For the text-containing cell, return its midpoint in [X, Y] coordinate format. 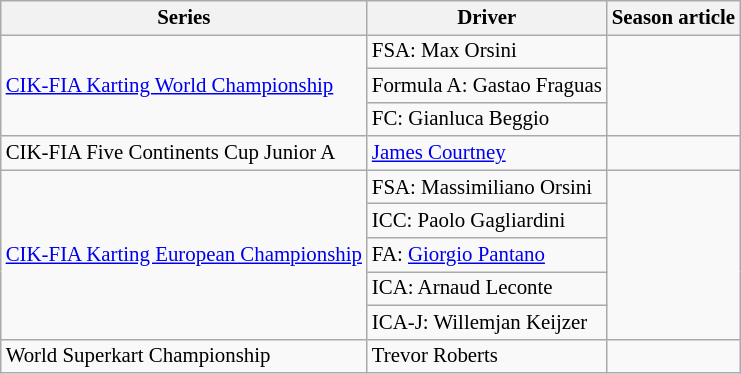
FA: Giorgio Pantano [487, 255]
World Superkart Championship [184, 356]
Formula A: Gastao Fraguas [487, 85]
Trevor Roberts [487, 356]
CIK-FIA Five Continents Cup Junior A [184, 153]
CIK-FIA Karting European Championship [184, 254]
Season article [674, 18]
James Courtney [487, 153]
FSA: Max Orsini [487, 51]
ICA-J: Willemjan Keijzer [487, 322]
Driver [487, 18]
ICC: Paolo Gagliardini [487, 221]
ICA: Arnaud Leconte [487, 288]
CIK-FIA Karting World Championship [184, 85]
FC: Gianluca Beggio [487, 119]
FSA: Massimiliano Orsini [487, 187]
Series [184, 18]
